Output the (X, Y) coordinate of the center of the cell containing the given text.  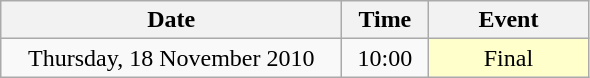
Time (385, 20)
Thursday, 18 November 2010 (172, 58)
10:00 (385, 58)
Date (172, 20)
Final (508, 58)
Event (508, 20)
